From the cell containing the given text, extract its center point as (x, y) coordinate. 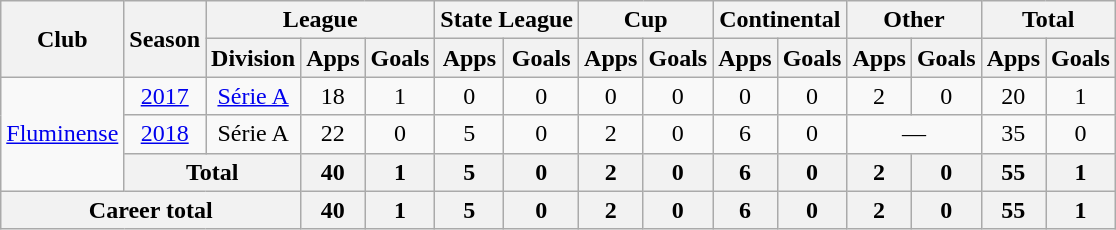
League (320, 20)
Continental (780, 20)
Club (62, 39)
35 (1013, 134)
Career total (151, 210)
22 (333, 134)
20 (1013, 96)
Cup (646, 20)
Season (165, 39)
2017 (165, 96)
Other (914, 20)
— (914, 134)
Division (254, 58)
2018 (165, 134)
State League (507, 20)
18 (333, 96)
Fluminense (62, 134)
